Return the (x, y) coordinate for the center point of the cell that contains the specified text.  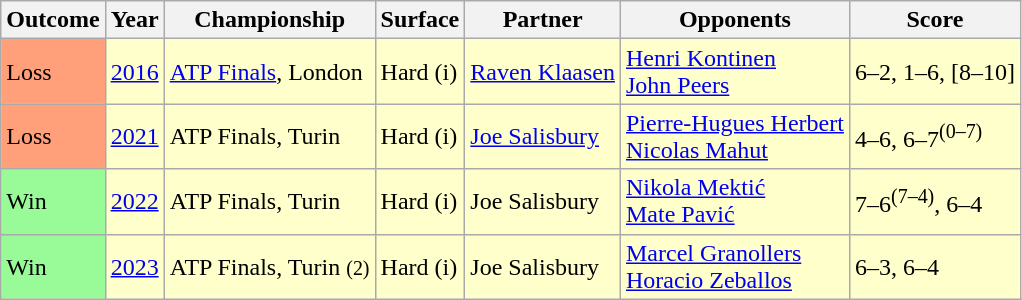
2022 (134, 202)
2016 (134, 72)
Opponents (734, 20)
Surface (420, 20)
6–3, 6–4 (934, 266)
Pierre-Hugues Herbert Nicolas Mahut (734, 136)
Championship (270, 20)
Nikola Mektić Mate Pavić (734, 202)
4–6, 6–7(0–7) (934, 136)
ATP Finals, Turin (2) (270, 266)
Score (934, 20)
Outcome (53, 20)
Raven Klaasen (543, 72)
6–2, 1–6, [8–10] (934, 72)
Marcel Granollers Horacio Zeballos (734, 266)
ATP Finals, London (270, 72)
Partner (543, 20)
Year (134, 20)
2023 (134, 266)
2021 (134, 136)
Henri Kontinen John Peers (734, 72)
7–6(7–4), 6–4 (934, 202)
